From the cell containing the given text, extract its center point as (x, y) coordinate. 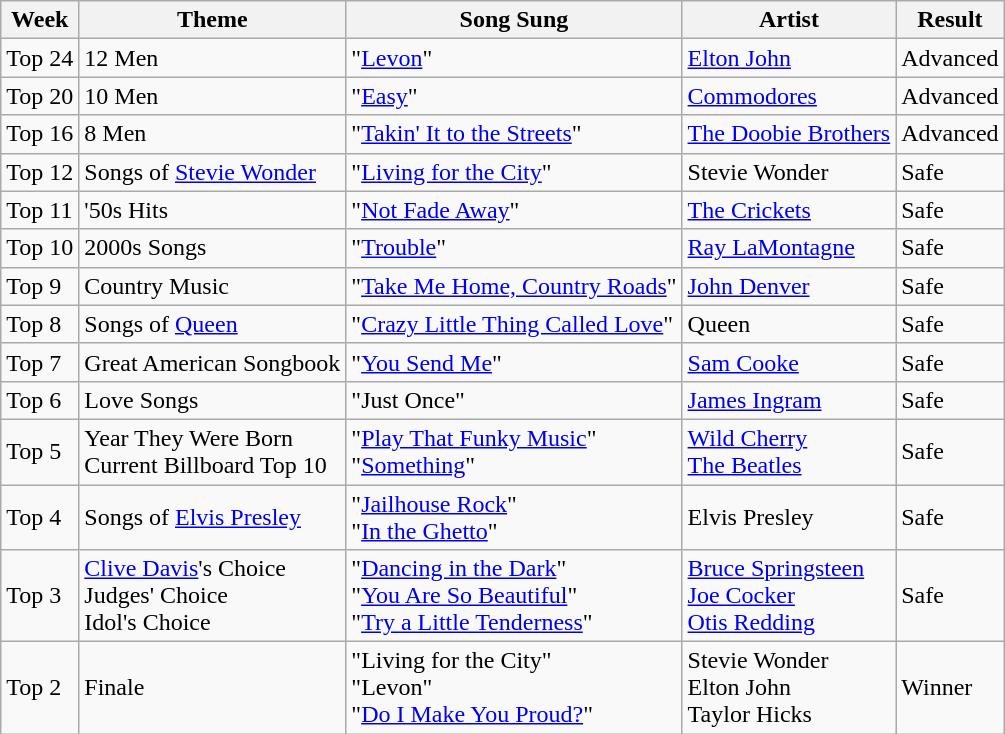
Queen (789, 324)
8 Men (212, 134)
Songs of Queen (212, 324)
"Dancing in the Dark""You Are So Beautiful""Try a Little Tenderness" (514, 596)
"Play That Funky Music""Something" (514, 452)
Song Sung (514, 20)
Elton John (789, 58)
Elvis Presley (789, 516)
The Crickets (789, 210)
Top 3 (40, 596)
Top 24 (40, 58)
2000s Songs (212, 248)
"Takin' It to the Streets" (514, 134)
Songs of Stevie Wonder (212, 172)
Top 9 (40, 286)
Country Music (212, 286)
"Take Me Home, Country Roads" (514, 286)
James Ingram (789, 400)
'50s Hits (212, 210)
Stevie Wonder (789, 172)
Stevie WonderElton JohnTaylor Hicks (789, 688)
Sam Cooke (789, 362)
Top 16 (40, 134)
"Not Fade Away" (514, 210)
"Trouble" (514, 248)
Bruce SpringsteenJoe CockerOtis Redding (789, 596)
Songs of Elvis Presley (212, 516)
Great American Songbook (212, 362)
"Levon" (514, 58)
"Crazy Little Thing Called Love" (514, 324)
Top 2 (40, 688)
10 Men (212, 96)
Ray LaMontagne (789, 248)
Top 5 (40, 452)
12 Men (212, 58)
The Doobie Brothers (789, 134)
Clive Davis's ChoiceJudges' ChoiceIdol's Choice (212, 596)
Top 10 (40, 248)
John Denver (789, 286)
Top 6 (40, 400)
"Jailhouse Rock""In the Ghetto" (514, 516)
Artist (789, 20)
Love Songs (212, 400)
Commodores (789, 96)
Week (40, 20)
Top 4 (40, 516)
Top 12 (40, 172)
"Easy" (514, 96)
Finale (212, 688)
"You Send Me" (514, 362)
Top 11 (40, 210)
Top 7 (40, 362)
Theme (212, 20)
"Living for the City""Levon""Do I Make You Proud?" (514, 688)
Year They Were BornCurrent Billboard Top 10 (212, 452)
Top 20 (40, 96)
Top 8 (40, 324)
Wild CherryThe Beatles (789, 452)
Winner (950, 688)
"Living for the City" (514, 172)
"Just Once" (514, 400)
Result (950, 20)
